Capture the cell that displays the provided text and extract its [X, Y] central coordinate. 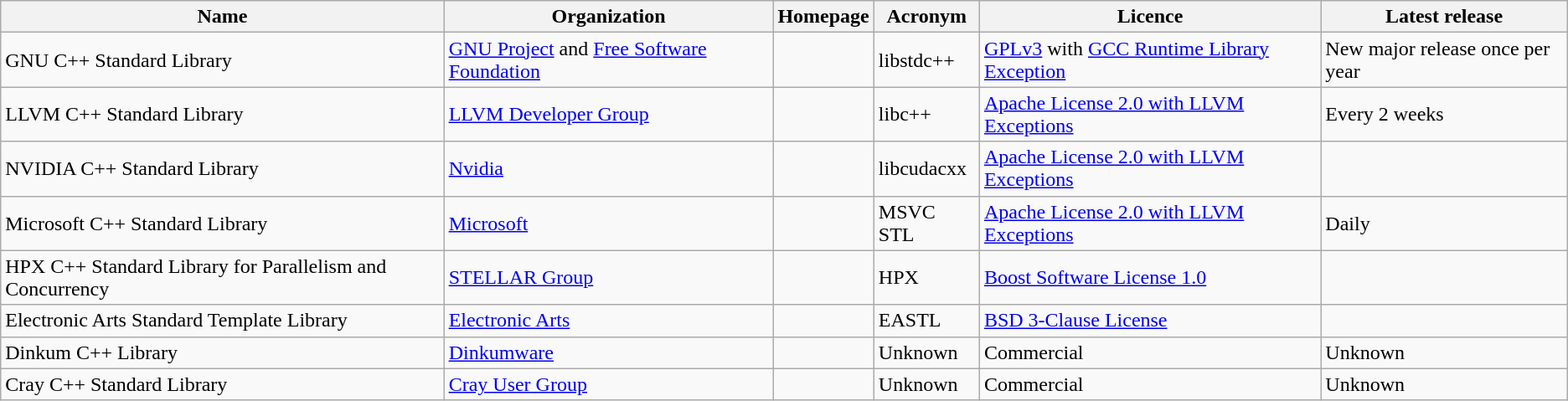
Cray C++ Standard Library [223, 384]
EASTL [926, 321]
Dinkumware [608, 352]
Microsoft C++ Standard Library [223, 223]
HPX C++ Standard Library for Parallelism and Concurrency [223, 278]
Latest release [1444, 17]
Acronym [926, 17]
Licence [1149, 17]
LLVM C++ Standard Library [223, 114]
GPLv3 with GCC Runtime Library Exception [1149, 60]
Daily [1444, 223]
Nvidia [608, 169]
libcudacxx [926, 169]
libstdc++ [926, 60]
Organization [608, 17]
Homepage [823, 17]
NVIDIA C++ Standard Library [223, 169]
BSD 3-Clause License [1149, 321]
GNU Project and Free Software Foundation [608, 60]
MSVC STL [926, 223]
libc++ [926, 114]
STELLAR Group [608, 278]
GNU C++ Standard Library [223, 60]
LLVM Developer Group [608, 114]
New major release once per year [1444, 60]
Dinkum C++ Library [223, 352]
Cray User Group [608, 384]
Boost Software License 1.0 [1149, 278]
Every 2 weeks [1444, 114]
Electronic Arts Standard Template Library [223, 321]
Microsoft [608, 223]
HPX [926, 278]
Electronic Arts [608, 321]
Name [223, 17]
